From the cell containing the given text, extract its center point as [x, y] coordinate. 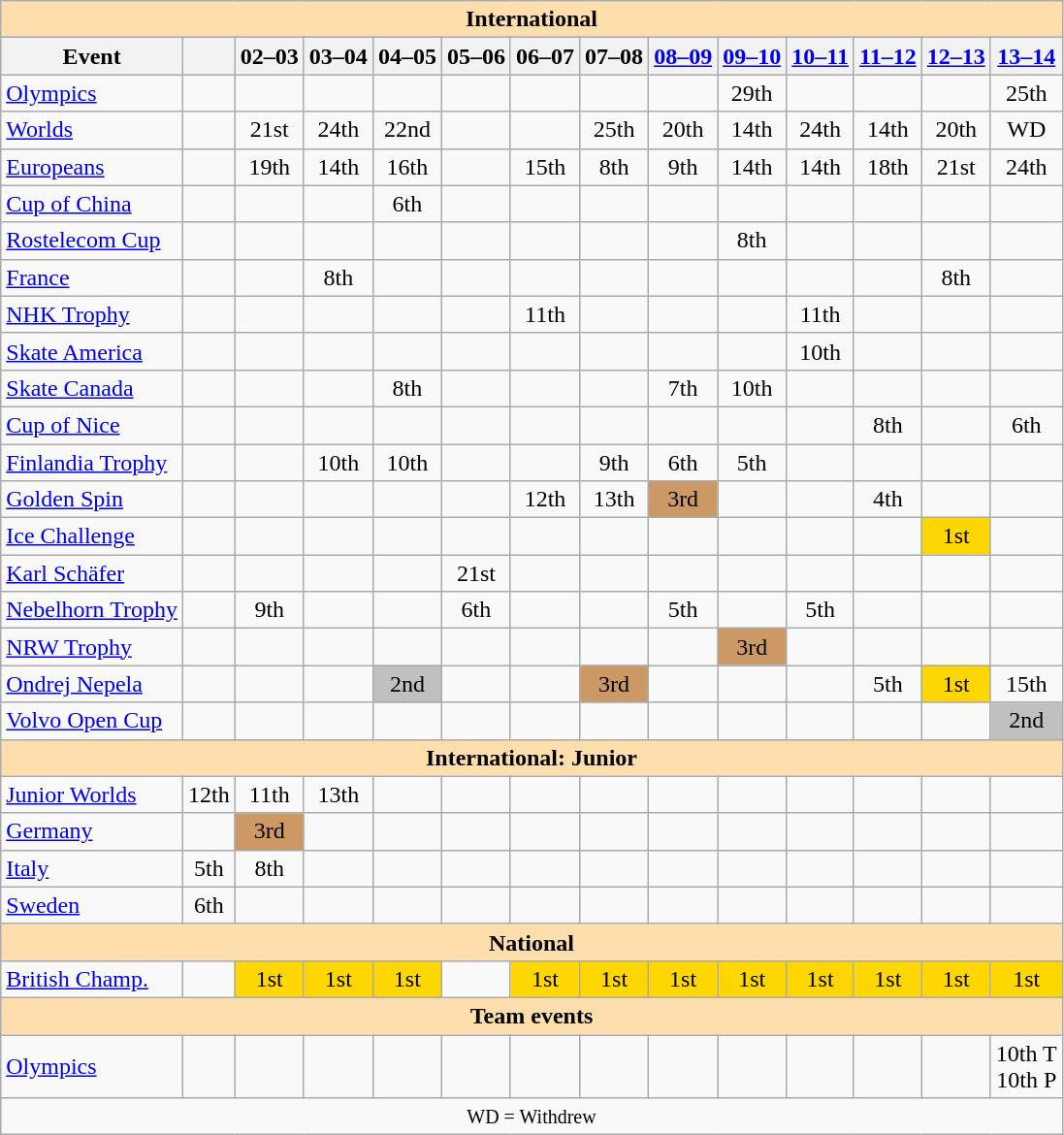
Europeans [92, 167]
11–12 [887, 56]
Team events [532, 1016]
22nd [407, 130]
02–03 [270, 56]
13–14 [1026, 56]
07–08 [615, 56]
10–11 [821, 56]
4th [887, 500]
Golden Spin [92, 500]
Skate Canada [92, 388]
Junior Worlds [92, 794]
WD = Withdrew [532, 1117]
NHK Trophy [92, 314]
NRW Trophy [92, 647]
29th [753, 93]
Italy [92, 868]
05–06 [475, 56]
Cup of Nice [92, 425]
Worlds [92, 130]
04–05 [407, 56]
16th [407, 167]
10th T 10th P [1026, 1065]
Cup of China [92, 204]
09–10 [753, 56]
Volvo Open Cup [92, 721]
03–04 [338, 56]
Event [92, 56]
Sweden [92, 905]
International [532, 19]
British Champ. [92, 979]
12–13 [956, 56]
Finlandia Trophy [92, 463]
7th [683, 388]
WD [1026, 130]
Karl Schäfer [92, 573]
France [92, 277]
19th [270, 167]
National [532, 942]
Skate America [92, 351]
Ondrej Nepela [92, 684]
Nebelhorn Trophy [92, 610]
Ice Challenge [92, 536]
Germany [92, 831]
18th [887, 167]
06–07 [545, 56]
Rostelecom Cup [92, 241]
08–09 [683, 56]
International: Junior [532, 758]
